Scan for the cell matching the given text and deliver its (X, Y) coordinate at center. 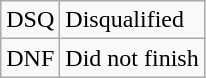
Did not finish (132, 58)
Disqualified (132, 20)
DNF (30, 58)
DSQ (30, 20)
